Detect which cell encompasses the target text, then output its [x, y] center coordinate. 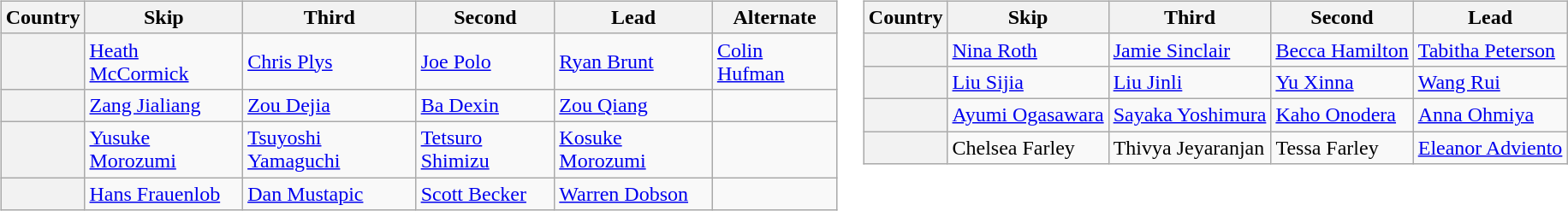
Liu Jinli [1190, 82]
Tetsuro Shimizu [485, 149]
Sayaka Yoshimura [1190, 114]
Joe Polo [485, 62]
Hans Frauenlob [164, 194]
Ba Dexin [485, 105]
Alternate [774, 17]
Dan Mustapic [330, 194]
Heath McCormick [164, 62]
Wang Rui [1490, 82]
Kaho Onodera [1342, 114]
Tessa Farley [1342, 148]
Kosuke Morozumi [633, 149]
Becca Hamilton [1342, 50]
Tabitha Peterson [1490, 50]
Yusuke Morozumi [164, 149]
Nina Roth [1028, 50]
Thivya Jeyaranjan [1190, 148]
Zang Jialiang [164, 105]
Ayumi Ogasawara [1028, 114]
Warren Dobson [633, 194]
Zou Qiang [633, 105]
Zou Dejia [330, 105]
Colin Hufman [774, 62]
Liu Sijia [1028, 82]
Ryan Brunt [633, 62]
Yu Xinna [1342, 82]
Chelsea Farley [1028, 148]
Anna Ohmiya [1490, 114]
Chris Plys [330, 62]
Eleanor Adviento [1490, 148]
Scott Becker [485, 194]
Tsuyoshi Yamaguchi [330, 149]
Jamie Sinclair [1190, 50]
